From the cell containing the given text, extract its center point as (X, Y) coordinate. 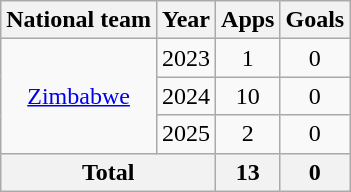
Zimbabwe (79, 96)
2 (248, 134)
2023 (186, 58)
2025 (186, 134)
2024 (186, 96)
10 (248, 96)
Goals (315, 20)
Year (186, 20)
1 (248, 58)
Apps (248, 20)
Total (108, 172)
13 (248, 172)
National team (79, 20)
